Identify which cell holds the provided text, then report its [x, y] central coordinate. 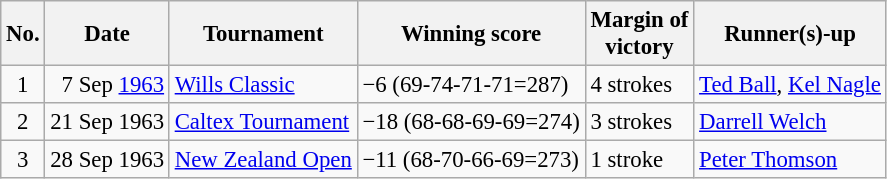
3 [23, 160]
Margin ofvictory [640, 34]
1 stroke [640, 160]
Ted Ball, Kel Nagle [790, 85]
−18 (68-68-69-69=274) [471, 122]
−11 (68-70-66-69=273) [471, 160]
3 strokes [640, 122]
Runner(s)-up [790, 34]
New Zealand Open [263, 160]
7 Sep 1963 [107, 85]
Winning score [471, 34]
1 [23, 85]
4 strokes [640, 85]
2 [23, 122]
−6 (69-74-71-71=287) [471, 85]
Peter Thomson [790, 160]
Date [107, 34]
Caltex Tournament [263, 122]
Darrell Welch [790, 122]
No. [23, 34]
Tournament [263, 34]
21 Sep 1963 [107, 122]
28 Sep 1963 [107, 160]
Wills Classic [263, 85]
